Scan for the cell matching the given text and deliver its [x, y] coordinate at center. 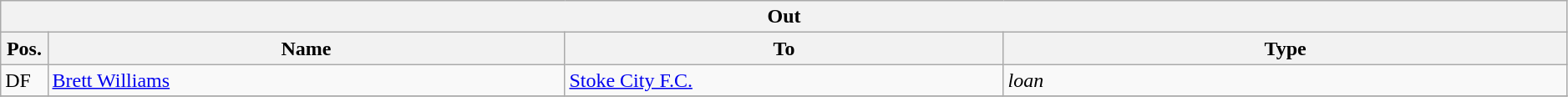
Brett Williams [306, 80]
Pos. [24, 48]
Name [306, 48]
Out [784, 17]
To [784, 48]
loan [1285, 80]
Type [1285, 48]
Stoke City F.C. [784, 80]
DF [24, 80]
